Identify which cell holds the provided text, then report its [x, y] central coordinate. 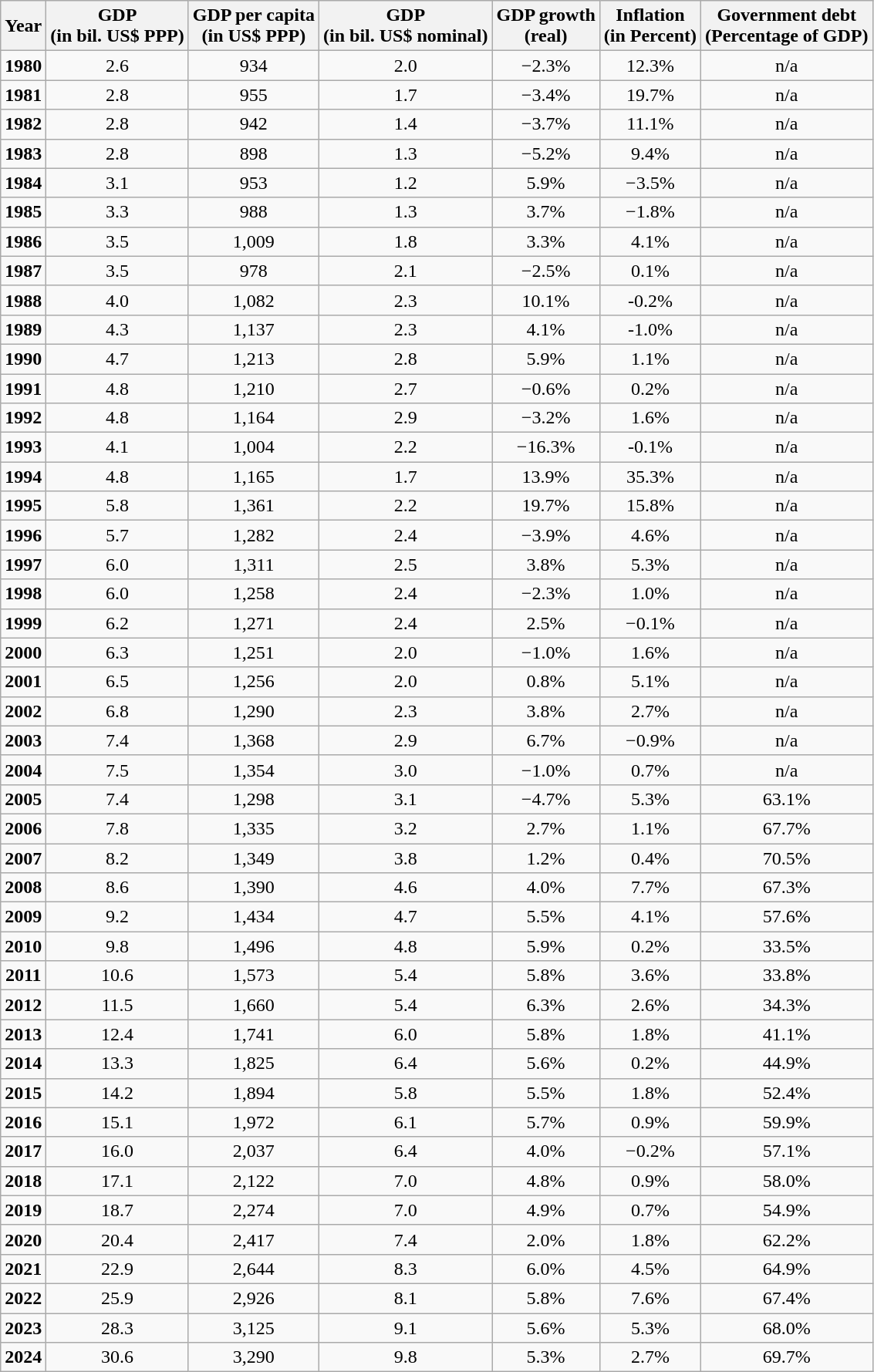
2020 [23, 1239]
3.3% [546, 241]
6.3% [546, 1005]
1998 [23, 594]
1,290 [253, 711]
1,258 [253, 594]
1984 [23, 183]
9.1 [406, 1327]
2009 [23, 917]
59.9% [787, 1122]
0.8% [546, 682]
67.7% [787, 828]
3.8 [406, 858]
1988 [23, 300]
35.3% [650, 477]
1,390 [253, 888]
2021 [23, 1269]
2,417 [253, 1239]
3.3 [117, 212]
1994 [23, 477]
−0.6% [546, 388]
1989 [23, 329]
2019 [23, 1210]
-1.0% [650, 329]
1990 [23, 359]
2012 [23, 1005]
1,434 [253, 917]
33.8% [787, 976]
8.6 [117, 888]
2.5% [546, 623]
1,164 [253, 418]
8.3 [406, 1269]
1992 [23, 418]
-0.2% [650, 300]
2022 [23, 1298]
5.1% [650, 682]
44.9% [787, 1064]
1995 [23, 506]
2010 [23, 946]
2.7 [406, 388]
−0.2% [650, 1151]
−16.3% [546, 447]
2001 [23, 682]
57.6% [787, 917]
GDP per capita(in US$ PPP) [253, 26]
9.2 [117, 917]
3.2 [406, 828]
Year [23, 26]
1982 [23, 124]
1,894 [253, 1093]
2005 [23, 799]
67.4% [787, 1298]
2,037 [253, 1151]
1997 [23, 565]
Government debt(Percentage of GDP) [787, 26]
8.1 [406, 1298]
-0.1% [650, 447]
68.0% [787, 1327]
13.9% [546, 477]
2000 [23, 652]
4.6 [406, 888]
3.6% [650, 976]
7.7% [650, 888]
64.9% [787, 1269]
1,282 [253, 535]
0.1% [650, 271]
2002 [23, 711]
4.0 [117, 300]
1,004 [253, 447]
11.1% [650, 124]
6.1 [406, 1122]
10.6 [117, 976]
1985 [23, 212]
11.5 [117, 1005]
2.5 [406, 565]
4.3 [117, 329]
12.3% [650, 66]
955 [253, 95]
7.6% [650, 1298]
1,496 [253, 946]
1,335 [253, 828]
2006 [23, 828]
22.9 [117, 1269]
7.5 [117, 770]
54.9% [787, 1210]
2024 [23, 1357]
1,660 [253, 1005]
2.6% [650, 1005]
GDP growth(real) [546, 26]
58.0% [787, 1181]
62.2% [787, 1239]
2004 [23, 770]
1986 [23, 241]
2016 [23, 1122]
4.9% [546, 1210]
1,251 [253, 652]
12.4 [117, 1034]
−4.7% [546, 799]
28.3 [117, 1327]
6.5 [117, 682]
30.6 [117, 1357]
2018 [23, 1181]
6.0% [546, 1269]
41.1% [787, 1034]
1,298 [253, 799]
2017 [23, 1151]
934 [253, 66]
1,271 [253, 623]
−3.5% [650, 183]
−2.5% [546, 271]
1,573 [253, 976]
10.1% [546, 300]
1,368 [253, 740]
1.0% [650, 594]
8.2 [117, 858]
1,349 [253, 858]
2015 [23, 1093]
−3.9% [546, 535]
15.8% [650, 506]
1,311 [253, 565]
1,165 [253, 477]
4.1 [117, 447]
1,082 [253, 300]
2,926 [253, 1298]
6.7% [546, 740]
1,354 [253, 770]
2,274 [253, 1210]
14.2 [117, 1093]
988 [253, 212]
4.5% [650, 1269]
2007 [23, 858]
1983 [23, 153]
2.1 [406, 271]
1,361 [253, 506]
1987 [23, 271]
1,213 [253, 359]
1996 [23, 535]
4.6% [650, 535]
−5.2% [546, 153]
−0.9% [650, 740]
978 [253, 271]
953 [253, 183]
6.2 [117, 623]
17.1 [117, 1181]
Inflation(in Percent) [650, 26]
67.3% [787, 888]
1.8 [406, 241]
1991 [23, 388]
1.2% [546, 858]
34.3% [787, 1005]
GDP(in bil. US$ PPP) [117, 26]
3.7% [546, 212]
−3.2% [546, 418]
13.3 [117, 1064]
2008 [23, 888]
1,741 [253, 1034]
2,644 [253, 1269]
0.4% [650, 858]
1999 [23, 623]
2014 [23, 1064]
15.1 [117, 1122]
1,137 [253, 329]
52.4% [787, 1093]
1981 [23, 95]
1,009 [253, 241]
898 [253, 153]
−1.8% [650, 212]
1,972 [253, 1122]
3,290 [253, 1357]
5.7 [117, 535]
33.5% [787, 946]
6.8 [117, 711]
7.8 [117, 828]
2,122 [253, 1181]
1,256 [253, 682]
20.4 [117, 1239]
63.1% [787, 799]
2.6 [117, 66]
942 [253, 124]
9.4% [650, 153]
3,125 [253, 1327]
69.7% [787, 1357]
5.7% [546, 1122]
70.5% [787, 858]
16.0 [117, 1151]
6.3 [117, 652]
−0.1% [650, 623]
1,825 [253, 1064]
1.2 [406, 183]
2013 [23, 1034]
−3.7% [546, 124]
1980 [23, 66]
2003 [23, 740]
4.8% [546, 1181]
1993 [23, 447]
2.0% [546, 1239]
GDP(in bil. US$ nominal) [406, 26]
18.7 [117, 1210]
1,210 [253, 388]
2023 [23, 1327]
1.4 [406, 124]
25.9 [117, 1298]
2011 [23, 976]
3.0 [406, 770]
−3.4% [546, 95]
57.1% [787, 1151]
